Capture the cell that displays the provided text and extract its [x, y] central coordinate. 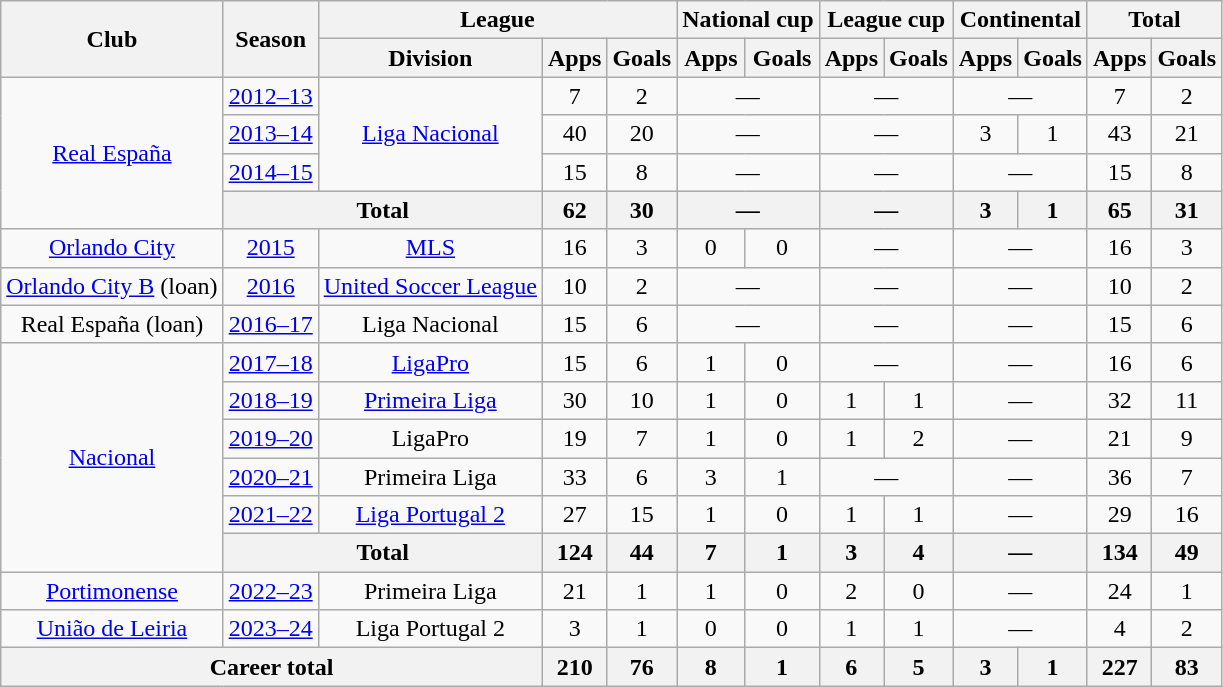
Orlando City [112, 248]
40 [574, 134]
League [497, 20]
124 [574, 553]
2012–13 [270, 96]
31 [1187, 210]
2014–15 [270, 172]
36 [1119, 477]
2017–18 [270, 362]
210 [574, 667]
65 [1119, 210]
227 [1119, 667]
9 [1187, 438]
2020–21 [270, 477]
Portimonense [112, 591]
2016 [270, 286]
Division [430, 58]
43 [1119, 134]
33 [574, 477]
2022–23 [270, 591]
24 [1119, 591]
National cup [748, 20]
20 [642, 134]
União de Leiria [112, 629]
MLS [430, 248]
44 [642, 553]
2021–22 [270, 515]
Real España [112, 153]
2023–24 [270, 629]
83 [1187, 667]
76 [642, 667]
Orlando City B (loan) [112, 286]
Season [270, 39]
2019–20 [270, 438]
29 [1119, 515]
62 [574, 210]
Real España (loan) [112, 324]
Club [112, 39]
2013–14 [270, 134]
2016–17 [270, 324]
Nacional [112, 457]
League cup [886, 20]
Career total [272, 667]
134 [1119, 553]
Continental [1020, 20]
United Soccer League [430, 286]
11 [1187, 400]
27 [574, 515]
19 [574, 438]
49 [1187, 553]
2018–19 [270, 400]
5 [919, 667]
2015 [270, 248]
32 [1119, 400]
